Find where the given text appears and provide that cell's center as (X, Y) coordinate. 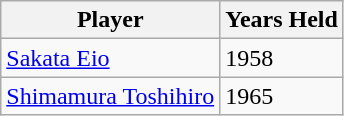
Shimamura Toshihiro (110, 96)
Player (110, 20)
Years Held (282, 20)
Sakata Eio (110, 58)
1965 (282, 96)
1958 (282, 58)
